Search for the cell housing the specified text and yield its (X, Y) center coordinate. 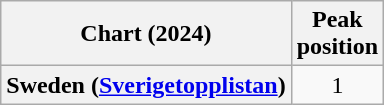
Peakposition (337, 34)
Chart (2024) (146, 34)
1 (337, 85)
Sweden (Sverigetopplistan) (146, 85)
